Return [X, Y] of the center of cell containing provided text 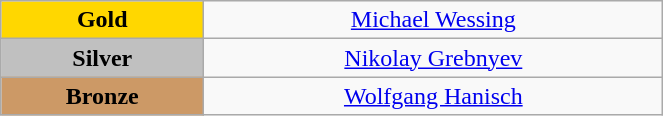
Michael Wessing [434, 20]
Gold [102, 20]
Silver [102, 58]
Wolfgang Hanisch [434, 96]
Nikolay Grebnyev [434, 58]
Bronze [102, 96]
